Return [x, y] of the center of cell containing provided text 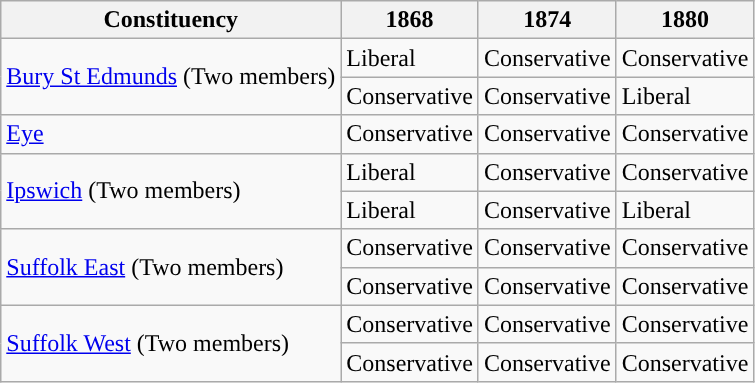
Constituency [171, 20]
1868 [410, 20]
1880 [685, 20]
Bury St Edmunds (Two members) [171, 77]
Ipswich (Two members) [171, 191]
Suffolk East (Two members) [171, 267]
Suffolk West (Two members) [171, 343]
Eye [171, 134]
1874 [547, 20]
